Pinpoint the cell where the given text exists, returning its (x, y) midpoint coordinate. 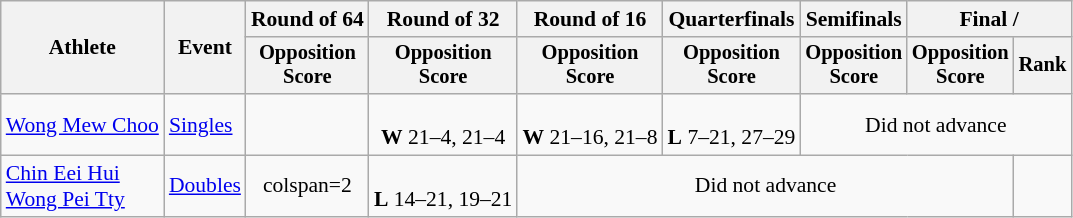
W 21–4, 21–4 (444, 124)
W 21–16, 21–8 (590, 124)
Wong Mew Choo (82, 124)
Semifinals (854, 19)
Doubles (205, 186)
Event (205, 48)
L 14–21, 19–21 (444, 186)
L 7–21, 27–29 (732, 124)
Round of 64 (308, 19)
Quarterfinals (732, 19)
Rank (1043, 66)
Final / (989, 19)
colspan=2 (308, 186)
Round of 16 (590, 19)
Chin Eei Hui Wong Pei Tty (82, 186)
Athlete (82, 48)
Round of 32 (444, 19)
Singles (205, 124)
